Return (X, Y) of the center of cell containing provided text 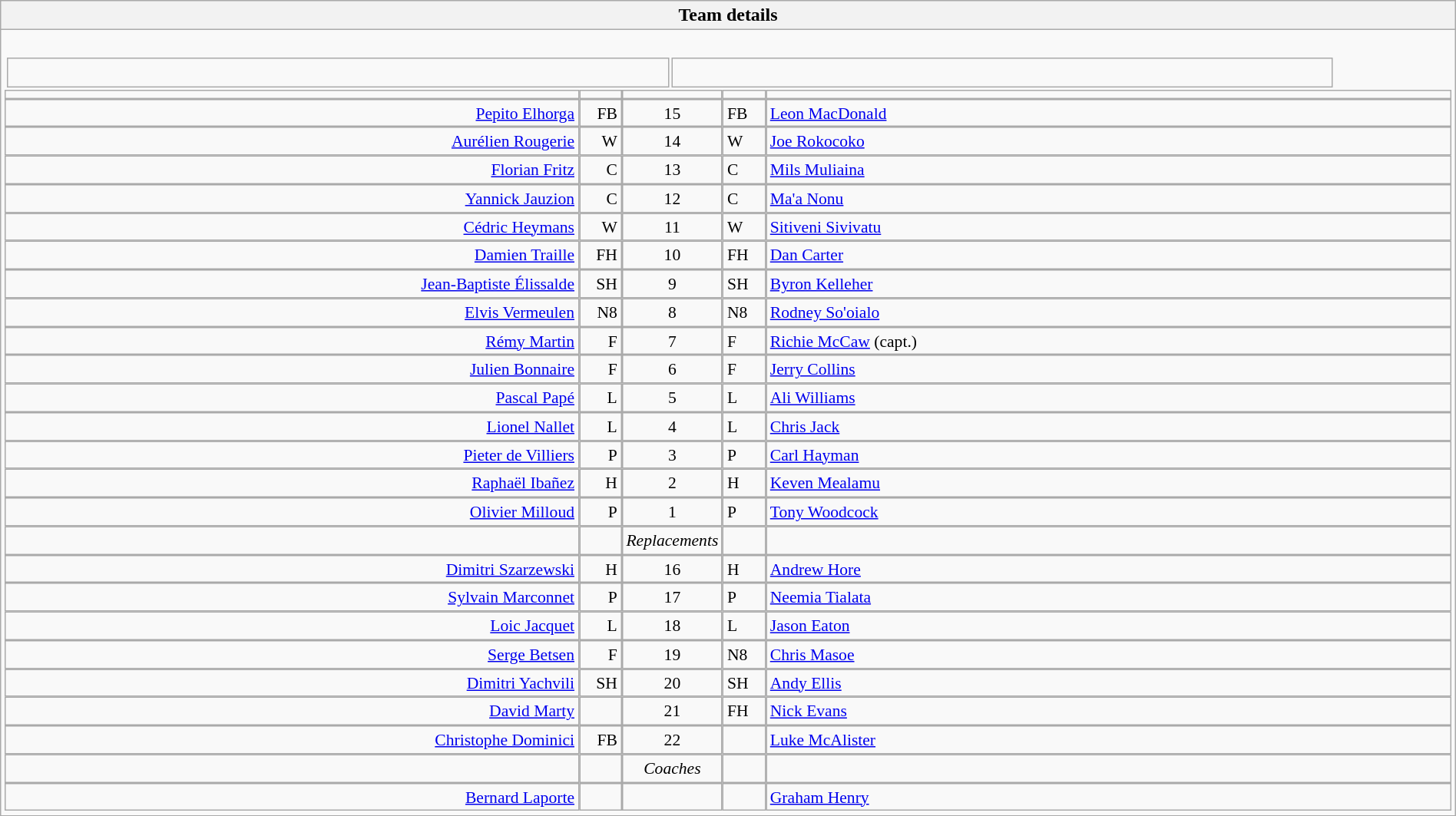
1 (673, 511)
Pascal Papé (292, 398)
14 (673, 141)
13 (673, 170)
Nick Evans (1109, 711)
20 (673, 683)
16 (673, 570)
Jean-Baptiste Élissalde (292, 284)
Andy Ellis (1109, 683)
Neemia Tialata (1109, 597)
Mils Muliaina (1109, 170)
Chris Jack (1109, 427)
Andrew Hore (1109, 570)
Jerry Collins (1109, 370)
Sylvain Marconnet (292, 597)
Christophe Dominici (292, 740)
Bernard Laporte (292, 797)
2 (673, 484)
Tony Woodcock (1109, 511)
Raphaël Ibañez (292, 484)
Lionel Nallet (292, 427)
Elvis Vermeulen (292, 312)
Sitiveni Sivivatu (1109, 227)
11 (673, 227)
10 (673, 255)
3 (673, 454)
Carl Hayman (1109, 454)
Jason Eaton (1109, 626)
Joe Rokocoko (1109, 141)
David Marty (292, 711)
Yannick Jauzion (292, 198)
Rémy Martin (292, 341)
Pepito Elhorga (292, 114)
Graham Henry (1109, 797)
18 (673, 626)
Keven Mealamu (1109, 484)
Loic Jacquet (292, 626)
Dimitri Szarzewski (292, 570)
Coaches (673, 768)
7 (673, 341)
Julien Bonnaire (292, 370)
6 (673, 370)
Cédric Heymans (292, 227)
Leon MacDonald (1109, 114)
Ma'a Nonu (1109, 198)
9 (673, 284)
Richie McCaw (capt.) (1109, 341)
Team details (728, 15)
Pieter de Villiers (292, 454)
Aurélien Rougerie (292, 141)
Dan Carter (1109, 255)
17 (673, 597)
12 (673, 198)
Byron Kelleher (1109, 284)
Chris Masoe (1109, 654)
21 (673, 711)
Damien Traille (292, 255)
22 (673, 740)
5 (673, 398)
Luke McAlister (1109, 740)
Florian Fritz (292, 170)
15 (673, 114)
Olivier Milloud (292, 511)
19 (673, 654)
Replacements (673, 540)
8 (673, 312)
Rodney So'oialo (1109, 312)
Ali Williams (1109, 398)
4 (673, 427)
Dimitri Yachvili (292, 683)
Serge Betsen (292, 654)
